Identify which cell holds the provided text, then report its [X, Y] central coordinate. 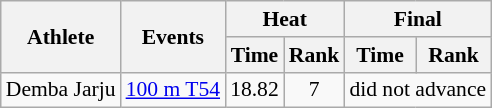
Heat [284, 19]
did not advance [418, 90]
Events [173, 36]
Final [418, 19]
18.82 [254, 90]
Athlete [61, 36]
7 [314, 90]
Demba Jarju [61, 90]
100 m T54 [173, 90]
